Detect which cell encompasses the target text, then output its [x, y] center coordinate. 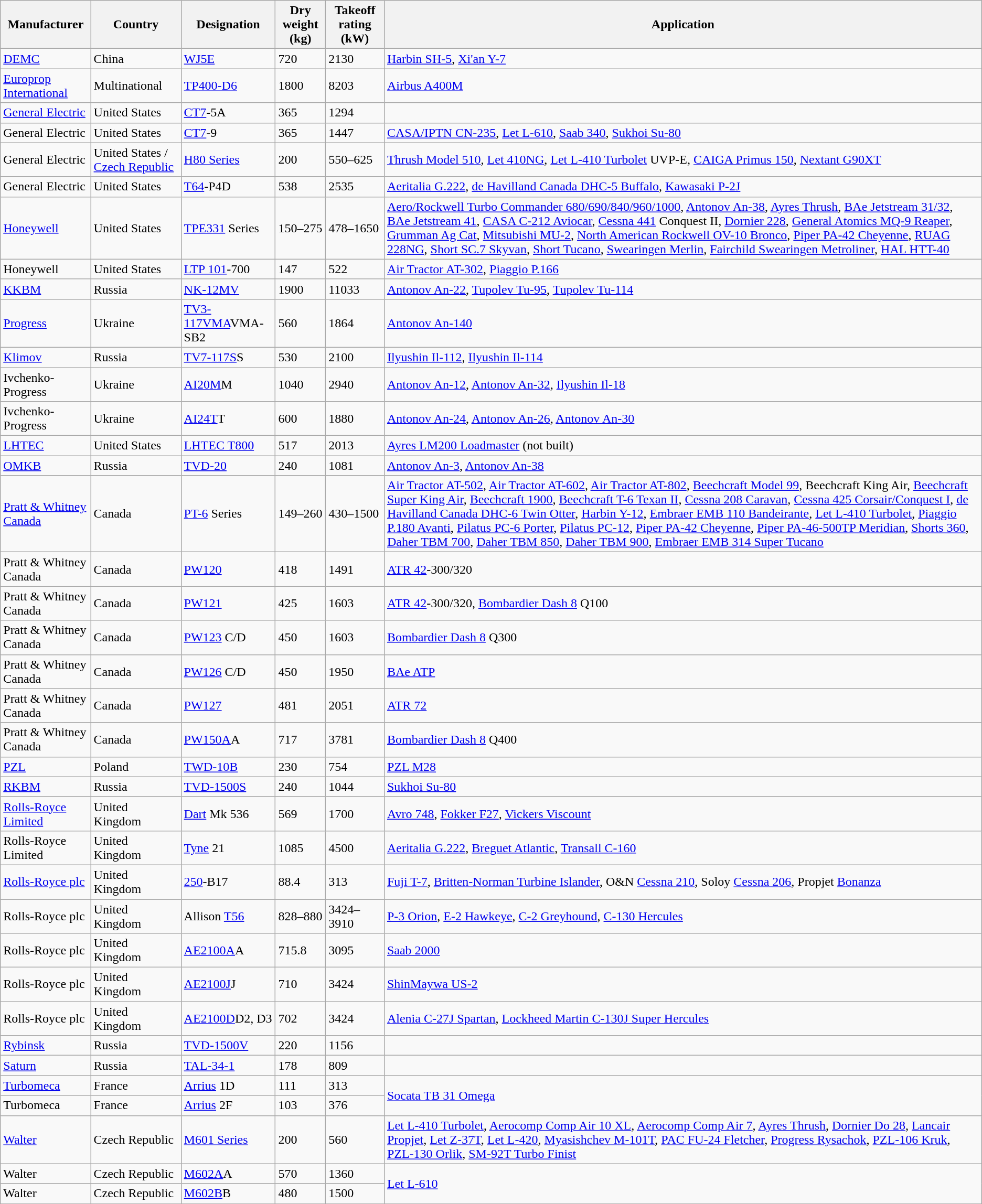
Fuji T-7, Britten-Norman Turbine Islander, O&N Cessna 210, Soloy Cessna 206, Propjet Bonanza [683, 882]
570 [301, 1174]
1040 [301, 384]
1500 [355, 1194]
178 [301, 1066]
China [136, 59]
Dry weight (kg) [301, 25]
Manufacturer [46, 25]
PW127 [228, 706]
Airbus A400M [683, 86]
CASA/IPTN CN-235, Let L-610, Saab 340, Sukhoi Su-80 [683, 133]
Arrius 1D [228, 1085]
1081 [355, 466]
M602BB [228, 1194]
LTP 101-700 [228, 269]
TV3-117VMAVMA-SB2 [228, 323]
2535 [355, 187]
11033 [355, 289]
809 [355, 1066]
Rybinsk [46, 1046]
600 [301, 418]
569 [301, 814]
PW150AA [228, 739]
Poland [136, 767]
Europrop International [46, 86]
Antonov An-12, Antonov An-32, Ilyushin Il-18 [683, 384]
Antonov An-22, Tupolev Tu-95, Tupolev Tu-114 [683, 289]
550–625 [355, 159]
TWD-10B [228, 767]
1156 [355, 1046]
Saab 2000 [683, 950]
Aeritalia G.222, de Havilland Canada DHC-5 Buffalo, Kawasaki P-2J [683, 187]
2100 [355, 357]
425 [301, 603]
1294 [355, 113]
AI24TT [228, 418]
Country [136, 25]
Tyne 21 [228, 847]
522 [355, 269]
PZL [46, 767]
828–880 [301, 916]
710 [301, 985]
ATR 42-300/320 [683, 569]
TPE331 Series [228, 228]
ShinMaywa US-2 [683, 985]
2013 [355, 446]
Socata TB 31 Omega [683, 1095]
1360 [355, 1174]
Alenia C-27J Spartan, Lockheed Martin C-130J Super Hercules [683, 1018]
250-B17 [228, 882]
1700 [355, 814]
1044 [355, 787]
PZL M28 [683, 767]
517 [301, 446]
Allison T56 [228, 916]
ATR 72 [683, 706]
3095 [355, 950]
Harbin SH-5, Xi'an Y-7 [683, 59]
TP400-D6 [228, 86]
1491 [355, 569]
Avro 748, Fokker F27, Vickers Viscount [683, 814]
H80 Series [228, 159]
Progress [46, 323]
PW123 C/D [228, 638]
TVD-20 [228, 466]
715.8 [301, 950]
CT7-5A [228, 113]
88.4 [301, 882]
1864 [355, 323]
Ilyushin Il-112, Ilyushin Il-114 [683, 357]
WJ5E [228, 59]
PT-6 Series [228, 514]
754 [355, 767]
OMKB [46, 466]
Air Tractor AT-302, Piaggio P.166 [683, 269]
3781 [355, 739]
Let L-610 [683, 1184]
BAe ATP [683, 671]
P-3 Orion, E-2 Hawkeye, C-2 Greyhound, C-130 Hercules [683, 916]
147 [301, 269]
ATR 42-300/320, Bombardier Dash 8 Q100 [683, 603]
1950 [355, 671]
DEMC [46, 59]
United States / Czech Republic [136, 159]
AI20MM [228, 384]
Bombardier Dash 8 Q400 [683, 739]
M601 Series [228, 1139]
AE2100JJ [228, 985]
103 [301, 1105]
478–1650 [355, 228]
Antonov An-24, Antonov An-26, Antonov An-30 [683, 418]
1880 [355, 418]
Antonov An-3, Antonov An-38 [683, 466]
1900 [301, 289]
717 [301, 739]
RKBM [46, 787]
Bombardier Dash 8 Q300 [683, 638]
NK-12MV [228, 289]
Thrush Model 510, Let 410NG, Let L-410 Turbolet UVP-E, CAIGA Primus 150, Nextant G90XT [683, 159]
702 [301, 1018]
AE2100DD2, D3 [228, 1018]
Application [683, 25]
AE2100AA [228, 950]
KKBM [46, 289]
2940 [355, 384]
Saturn [46, 1066]
1800 [301, 86]
PW126 C/D [228, 671]
149–260 [301, 514]
538 [301, 187]
Antonov An-140 [683, 323]
1447 [355, 133]
Sukhoi Su-80 [683, 787]
Aeritalia G.222, Breguet Atlantic, Transall C-160 [683, 847]
Klimov [46, 357]
PW121 [228, 603]
Designation [228, 25]
1085 [301, 847]
430–1500 [355, 514]
PW120 [228, 569]
111 [301, 1085]
TV7-117SS [228, 357]
720 [301, 59]
480 [301, 1194]
LHTEC T800 [228, 446]
2130 [355, 59]
M602AA [228, 1174]
150–275 [301, 228]
CT7-9 [228, 133]
Multinational [136, 86]
TVD-1500S [228, 787]
2051 [355, 706]
4500 [355, 847]
TAL-34-1 [228, 1066]
530 [301, 357]
Arrius 2F [228, 1105]
418 [301, 569]
220 [301, 1046]
481 [301, 706]
376 [355, 1105]
LHTEC [46, 446]
T64-P4D [228, 187]
TVD-1500V [228, 1046]
Ayres LM200 Loadmaster (not built) [683, 446]
230 [301, 767]
3424–3910 [355, 916]
Dart Mk 536 [228, 814]
Takeoff rating (kW) [355, 25]
8203 [355, 86]
